Scan for the cell matching the given text and deliver its (X, Y) coordinate at center. 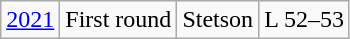
L 52–53 (304, 20)
2021 (30, 20)
Stetson (218, 20)
First round (118, 20)
